From the cell containing the given text, extract its center point as [x, y] coordinate. 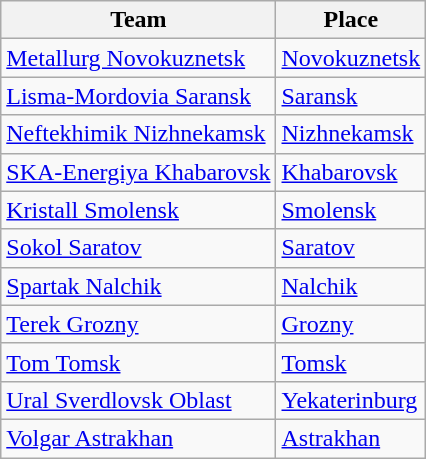
Team [138, 20]
Sokol Saratov [138, 248]
Nalchik [351, 286]
Khabarovsk [351, 172]
Volgar Astrakhan [138, 438]
Ural Sverdlovsk Oblast [138, 400]
SKA-Energiya Khabarovsk [138, 172]
Novokuznetsk [351, 58]
Nizhnekamsk [351, 134]
Tomsk [351, 362]
Smolensk [351, 210]
Neftekhimik Nizhnekamsk [138, 134]
Kristall Smolensk [138, 210]
Place [351, 20]
Metallurg Novokuznetsk [138, 58]
Astrakhan [351, 438]
Spartak Nalchik [138, 286]
Grozny [351, 324]
Terek Grozny [138, 324]
Yekaterinburg [351, 400]
Lisma-Mordovia Saransk [138, 96]
Saransk [351, 96]
Tom Tomsk [138, 362]
Saratov [351, 248]
